Output the [x, y] coordinate of the center of the cell containing the given text.  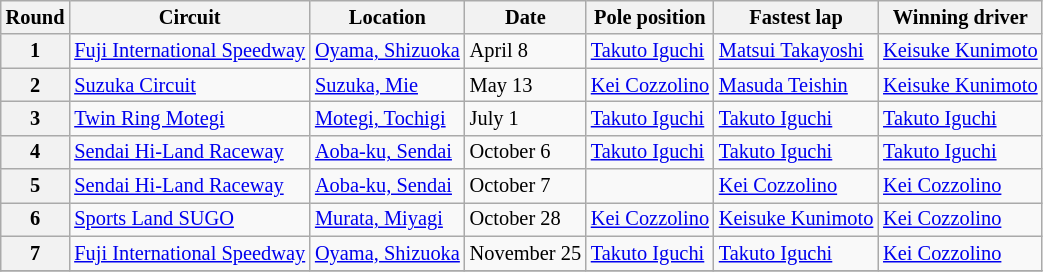
Twin Ring Motegi [190, 118]
July 1 [526, 118]
4 [36, 152]
Motegi, Tochigi [388, 118]
Winning driver [960, 17]
7 [36, 253]
Fastest lap [796, 17]
October 7 [526, 186]
5 [36, 186]
Sports Land SUGO [190, 219]
October 6 [526, 152]
Round [36, 17]
Suzuka Circuit [190, 85]
October 28 [526, 219]
1 [36, 51]
6 [36, 219]
Matsui Takayoshi [796, 51]
November 25 [526, 253]
Murata, Miyagi [388, 219]
April 8 [526, 51]
2 [36, 85]
Location [388, 17]
Pole position [650, 17]
Suzuka, Mie [388, 85]
May 13 [526, 85]
3 [36, 118]
Date [526, 17]
Masuda Teishin [796, 85]
Circuit [190, 17]
